Extract the (X, Y) coordinate from the center of the cell holding the provided text.  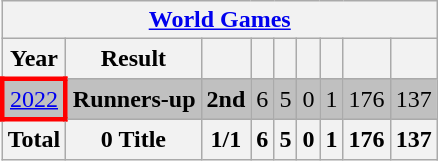
2nd (226, 98)
World Games (220, 20)
Total (34, 139)
2022 (34, 98)
0 Title (134, 139)
Result (134, 59)
1/1 (226, 139)
Year (34, 59)
Runners-up (134, 98)
